For the text-containing cell, return its midpoint in [x, y] coordinate format. 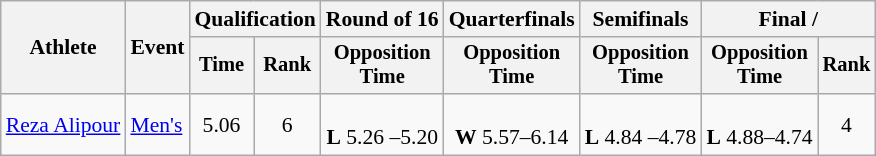
Men's [157, 124]
W 5.57–6.14 [512, 124]
Semifinals [641, 19]
Reza Alipour [64, 124]
Event [157, 48]
L 4.84 –4.78 [641, 124]
5.06 [221, 124]
Quarterfinals [512, 19]
Round of 16 [382, 19]
4 [847, 124]
Final / [788, 19]
Athlete [64, 48]
6 [288, 124]
L 5.26 –5.20 [382, 124]
L 4.88–4.74 [759, 124]
Qualification [254, 19]
Time [221, 66]
